Detect which cell encompasses the target text, then output its (x, y) center coordinate. 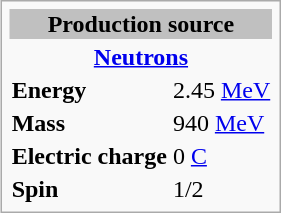
Spin (89, 189)
Electric charge (89, 156)
2.45 MeV (221, 90)
1/2 (221, 189)
Neutrons (141, 57)
940 MeV (221, 123)
Production source (141, 24)
Mass (89, 123)
0 C (221, 156)
Energy (89, 90)
